Determine the (x, y) coordinate at the center of the cell enclosing the given text.  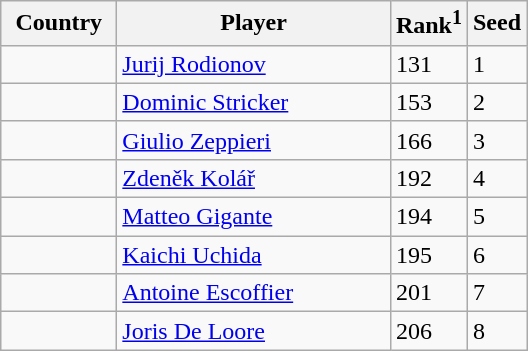
3 (496, 140)
8 (496, 331)
5 (496, 217)
Kaichi Uchida (254, 255)
201 (428, 293)
Zdeněk Kolář (254, 178)
192 (428, 178)
195 (428, 255)
Seed (496, 24)
Joris De Loore (254, 331)
Matteo Gigante (254, 217)
194 (428, 217)
4 (496, 178)
Giulio Zeppieri (254, 140)
131 (428, 64)
Jurij Rodionov (254, 64)
206 (428, 331)
Antoine Escoffier (254, 293)
Dominic Stricker (254, 102)
6 (496, 255)
2 (496, 102)
153 (428, 102)
Country (59, 24)
Rank1 (428, 24)
7 (496, 293)
Player (254, 24)
1 (496, 64)
166 (428, 140)
